Locate the cell with the specified text and output its [X, Y] center coordinate. 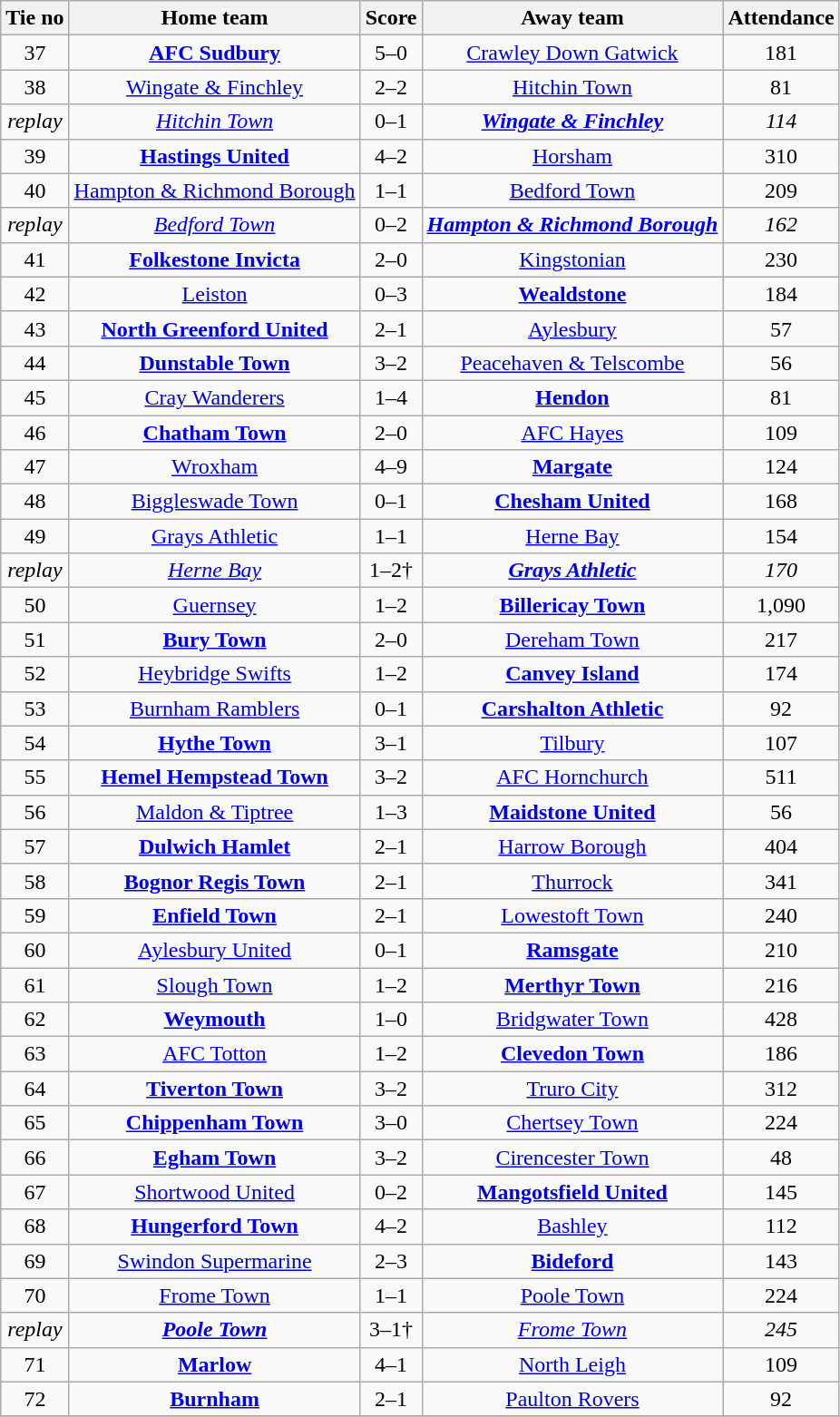
AFC Hayes [572, 433]
37 [34, 53]
41 [34, 259]
63 [34, 1054]
AFC Totton [214, 1054]
Swindon Supermarine [214, 1261]
240 [781, 915]
Aylesbury [572, 328]
112 [781, 1226]
Weymouth [214, 1020]
Crawley Down Gatwick [572, 53]
66 [34, 1158]
55 [34, 777]
Folkestone Invicta [214, 259]
341 [781, 881]
Clevedon Town [572, 1054]
310 [781, 156]
162 [781, 225]
Chesham United [572, 502]
52 [34, 674]
Hemel Hempstead Town [214, 777]
Heybridge Swifts [214, 674]
Truro City [572, 1089]
0–3 [391, 294]
Dereham Town [572, 640]
Tiverton Town [214, 1089]
511 [781, 777]
312 [781, 1089]
2–2 [391, 87]
Bideford [572, 1261]
Ramsgate [572, 950]
North Leigh [572, 1364]
65 [34, 1123]
Marlow [214, 1364]
Burnham Ramblers [214, 708]
1–3 [391, 812]
1–0 [391, 1020]
Hendon [572, 397]
Chippenham Town [214, 1123]
Maidstone United [572, 812]
4–1 [391, 1364]
40 [34, 191]
71 [34, 1364]
Hungerford Town [214, 1226]
217 [781, 640]
61 [34, 984]
114 [781, 122]
Thurrock [572, 881]
Bognor Regis Town [214, 881]
70 [34, 1295]
3–0 [391, 1123]
46 [34, 433]
Paulton Rovers [572, 1399]
59 [34, 915]
5–0 [391, 53]
Harrow Borough [572, 846]
168 [781, 502]
Aylesbury United [214, 950]
Mangotsfield United [572, 1192]
38 [34, 87]
Carshalton Athletic [572, 708]
54 [34, 743]
Attendance [781, 18]
47 [34, 467]
Egham Town [214, 1158]
Chatham Town [214, 433]
186 [781, 1054]
50 [34, 605]
Tilbury [572, 743]
North Greenford United [214, 328]
181 [781, 53]
209 [781, 191]
230 [781, 259]
51 [34, 640]
72 [34, 1399]
Merthyr Town [572, 984]
Hythe Town [214, 743]
Cirencester Town [572, 1158]
Biggleswade Town [214, 502]
Chertsey Town [572, 1123]
Shortwood United [214, 1192]
Horsham [572, 156]
Guernsey [214, 605]
210 [781, 950]
404 [781, 846]
154 [781, 536]
3–1 [391, 743]
68 [34, 1226]
Canvey Island [572, 674]
53 [34, 708]
60 [34, 950]
Dulwich Hamlet [214, 846]
Home team [214, 18]
Peacehaven & Telscombe [572, 363]
107 [781, 743]
AFC Hornchurch [572, 777]
Margate [572, 467]
62 [34, 1020]
Dunstable Town [214, 363]
Billericay Town [572, 605]
1–2† [391, 571]
2–3 [391, 1261]
Maldon & Tiptree [214, 812]
Bridgwater Town [572, 1020]
69 [34, 1261]
Leiston [214, 294]
3–1† [391, 1330]
Wroxham [214, 467]
1,090 [781, 605]
428 [781, 1020]
Burnham [214, 1399]
49 [34, 536]
67 [34, 1192]
1–4 [391, 397]
43 [34, 328]
Score [391, 18]
Kingstonian [572, 259]
Lowestoft Town [572, 915]
Bashley [572, 1226]
Enfield Town [214, 915]
174 [781, 674]
39 [34, 156]
245 [781, 1330]
216 [781, 984]
58 [34, 881]
Cray Wanderers [214, 397]
Away team [572, 18]
184 [781, 294]
45 [34, 397]
Hastings United [214, 156]
42 [34, 294]
Slough Town [214, 984]
143 [781, 1261]
Wealdstone [572, 294]
Tie no [34, 18]
170 [781, 571]
124 [781, 467]
44 [34, 363]
Bury Town [214, 640]
AFC Sudbury [214, 53]
4–9 [391, 467]
64 [34, 1089]
145 [781, 1192]
